From the cell containing the given text, extract its center point as [X, Y] coordinate. 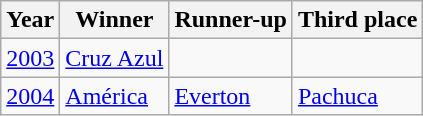
Runner-up [231, 20]
Everton [231, 96]
Pachuca [357, 96]
América [114, 96]
Third place [357, 20]
2004 [30, 96]
Cruz Azul [114, 58]
Winner [114, 20]
2003 [30, 58]
Year [30, 20]
